Return the [x, y] coordinate for the center point of the cell that contains the specified text.  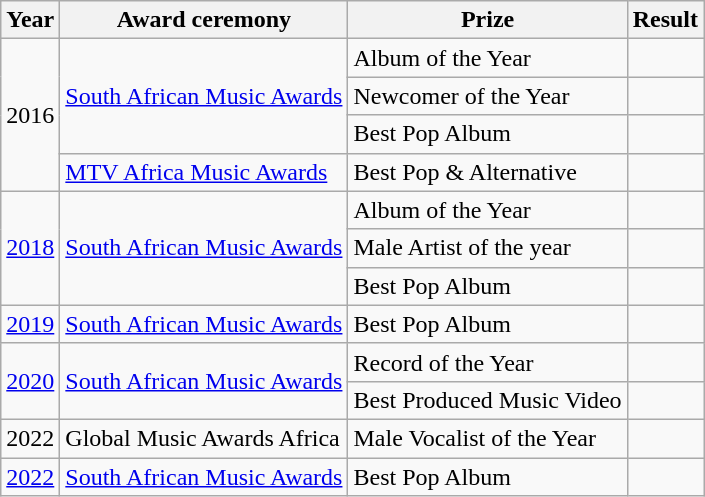
Male Vocalist of the Year [488, 438]
Newcomer of the Year [488, 96]
Best Produced Music Video [488, 400]
Result [665, 20]
Global Music Awards Africa [204, 438]
Record of the Year [488, 362]
MTV Africa Music Awards [204, 172]
Male Artist of the year [488, 248]
2019 [30, 324]
2018 [30, 248]
2016 [30, 115]
Year [30, 20]
Award ceremony [204, 20]
2020 [30, 381]
Prize [488, 20]
Best Pop & Alternative [488, 172]
